Extract the [x, y] coordinate from the center of the cell holding the provided text.  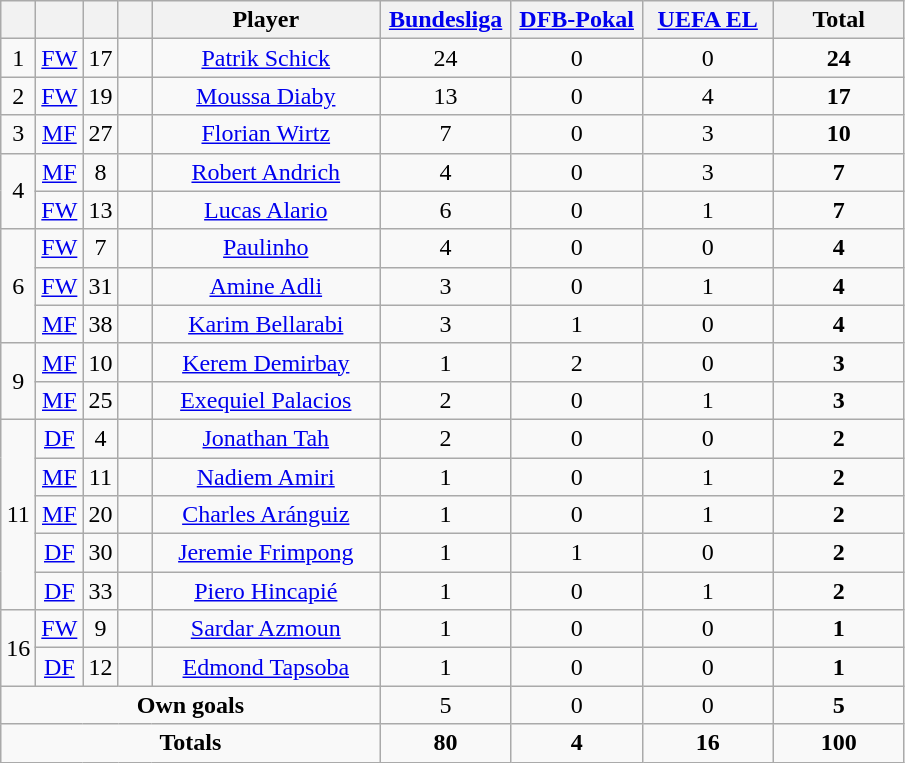
Paulinho [266, 248]
80 [446, 743]
31 [100, 286]
Jeremie Frimpong [266, 553]
Patrik Schick [266, 58]
Nadiem Amiri [266, 477]
Player [266, 20]
Florian Wirtz [266, 134]
100 [838, 743]
Charles Aránguiz [266, 515]
Moussa Diaby [266, 96]
Lucas Alario [266, 210]
12 [100, 667]
DFB-Pokal [576, 20]
Totals [190, 743]
Piero Hincapié [266, 591]
8 [100, 172]
38 [100, 324]
Kerem Demirbay [266, 362]
20 [100, 515]
Total [838, 20]
30 [100, 553]
Own goals [190, 705]
27 [100, 134]
Robert Andrich [266, 172]
19 [100, 96]
Karim Bellarabi [266, 324]
UEFA EL [708, 20]
Jonathan Tah [266, 438]
33 [100, 591]
Amine Adli [266, 286]
Bundesliga [446, 20]
25 [100, 400]
Exequiel Palacios [266, 400]
Sardar Azmoun [266, 629]
Edmond Tapsoba [266, 667]
